From the cell containing the given text, extract its center point as [X, Y] coordinate. 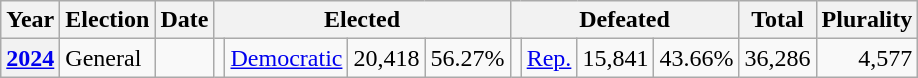
Rep. [549, 58]
4,577 [867, 58]
2024 [30, 58]
15,841 [616, 58]
Date [184, 20]
Year [30, 20]
43.66% [696, 58]
General [108, 58]
56.27% [468, 58]
Democratic [286, 58]
36,286 [778, 58]
20,418 [386, 58]
Election [108, 20]
Plurality [867, 20]
Defeated [624, 20]
Total [778, 20]
Elected [362, 20]
